Output the [x, y] coordinate of the center of the cell containing the given text.  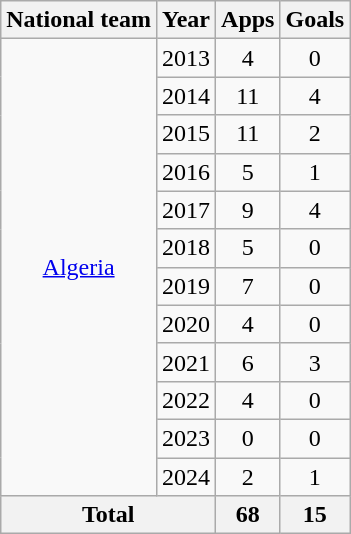
2014 [186, 96]
9 [248, 210]
15 [315, 515]
2017 [186, 210]
Goals [315, 20]
2021 [186, 362]
68 [248, 515]
3 [315, 362]
Algeria [79, 268]
2022 [186, 400]
Apps [248, 20]
National team [79, 20]
2019 [186, 286]
7 [248, 286]
2015 [186, 134]
2013 [186, 58]
6 [248, 362]
Year [186, 20]
2020 [186, 324]
2023 [186, 438]
2024 [186, 477]
Total [108, 515]
2016 [186, 172]
2018 [186, 248]
